Identify which cell holds the provided text, then report its [X, Y] central coordinate. 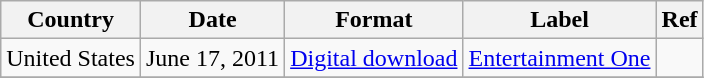
United States [71, 58]
Format [374, 20]
Ref [680, 20]
Country [71, 20]
Entertainment One [560, 58]
Label [560, 20]
Digital download [374, 58]
June 17, 2011 [212, 58]
Date [212, 20]
